Identify which cell holds the provided text, then report its [x, y] central coordinate. 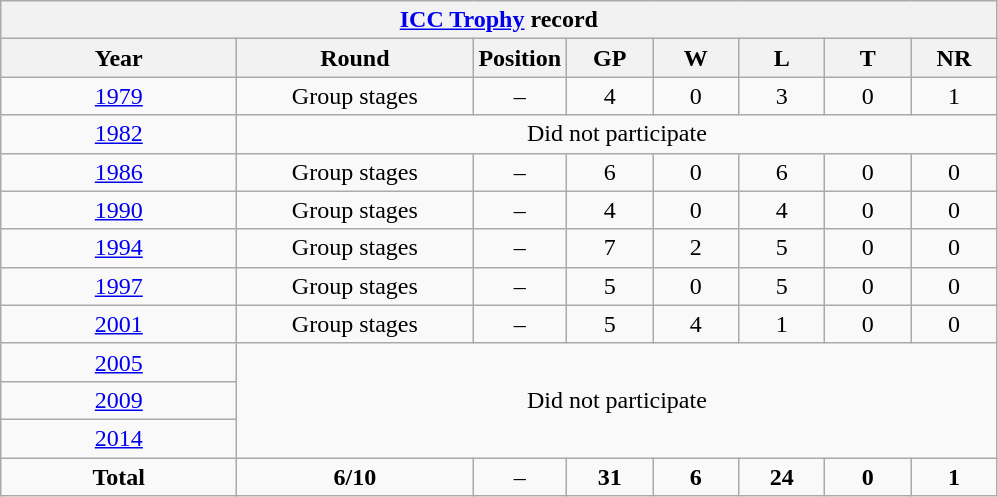
Year [119, 58]
NR [954, 58]
2009 [119, 400]
2014 [119, 438]
6/10 [355, 477]
2 [696, 248]
W [696, 58]
1994 [119, 248]
1979 [119, 96]
7 [610, 248]
1990 [119, 210]
Position [520, 58]
T [868, 58]
Total [119, 477]
1982 [119, 134]
3 [782, 96]
Round [355, 58]
1997 [119, 286]
GP [610, 58]
31 [610, 477]
1986 [119, 172]
2001 [119, 324]
ICC Trophy record [499, 20]
2005 [119, 362]
24 [782, 477]
L [782, 58]
